Locate the cell with the specified text and output its [x, y] center coordinate. 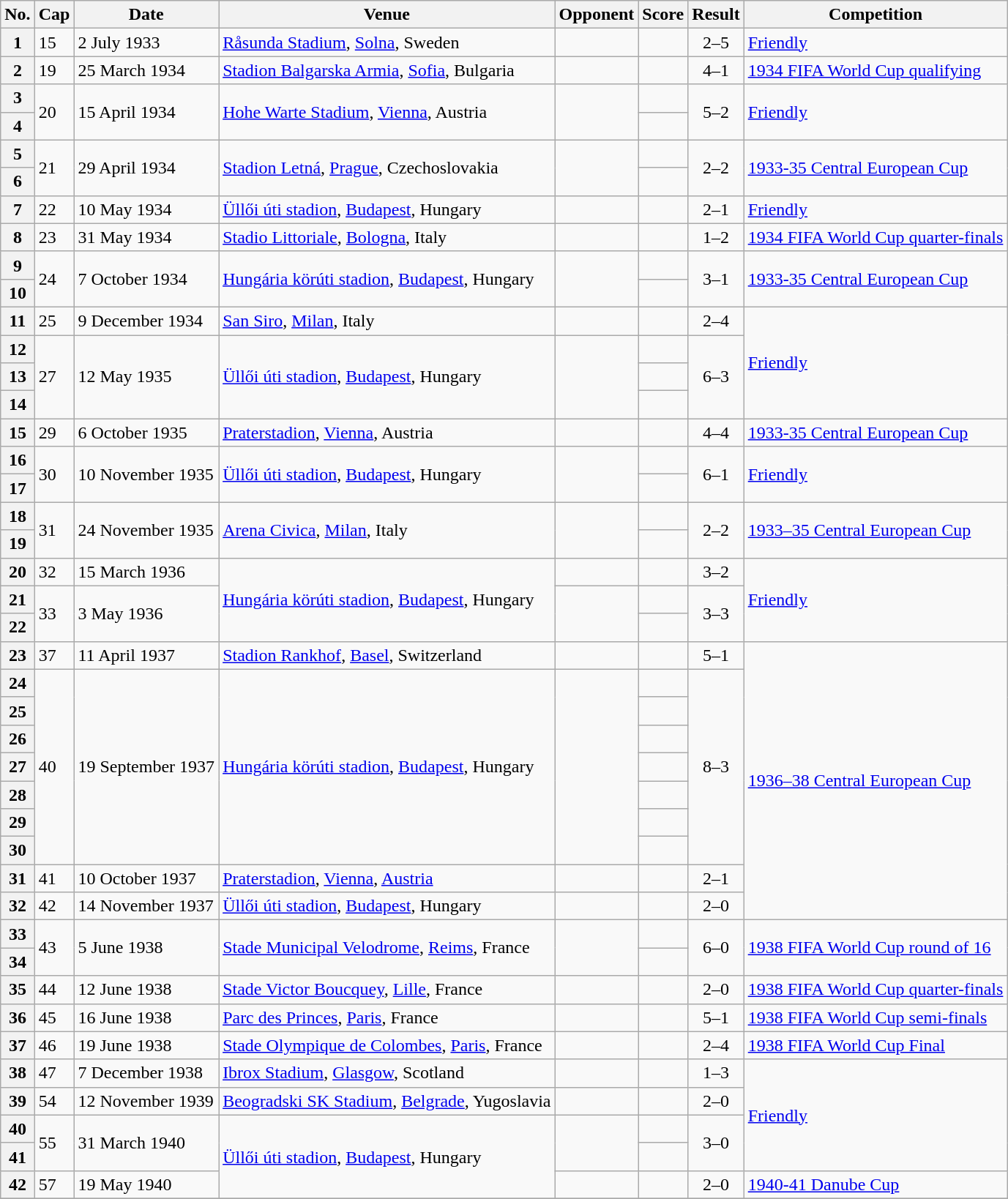
12 [18, 349]
55 [54, 1143]
1934 FIFA World Cup quarter-finals [876, 237]
Stade Victor Boucquey, Lille, France [387, 990]
35 [18, 990]
1938 FIFA World Cup Final [876, 1045]
5 June 1938 [146, 948]
12 June 1938 [146, 990]
9 [18, 265]
7 December 1938 [146, 1073]
57 [54, 1184]
Stade Municipal Velodrome, Reims, France [387, 948]
1938 FIFA World Cup semi-finals [876, 1017]
14 [18, 405]
2–5 [716, 42]
Hohe Warte Stadium, Vienna, Austria [387, 112]
6–3 [716, 377]
19 June 1938 [146, 1045]
24 November 1935 [146, 530]
26 [18, 739]
Parc des Princes, Paris, France [387, 1017]
10 October 1937 [146, 878]
10 November 1935 [146, 474]
1940-41 Danube Cup [876, 1184]
1938 FIFA World Cup round of 16 [876, 948]
6 [18, 182]
29 April 1934 [146, 168]
Stadion Rankhof, Basel, Switzerland [387, 655]
34 [18, 962]
6 October 1935 [146, 433]
12 November 1939 [146, 1101]
31 March 1940 [146, 1143]
1933–35 Central European Cup [876, 530]
Venue [387, 15]
13 [18, 377]
10 [18, 293]
11 April 1937 [146, 655]
3–0 [716, 1143]
2 July 1933 [146, 42]
San Siro, Milan, Italy [387, 321]
16 [18, 460]
Cap [54, 15]
46 [54, 1045]
25 March 1934 [146, 70]
11 [18, 321]
1–2 [716, 237]
1 [18, 42]
17 [18, 488]
Beogradski SK Stadium, Belgrade, Yugoslavia [387, 1101]
9 December 1934 [146, 321]
1–3 [716, 1073]
4–4 [716, 433]
28 [18, 794]
3 [18, 98]
8–3 [716, 766]
5–2 [716, 112]
Stadion Balgarska Armia, Sofia, Bulgaria [387, 70]
14 November 1937 [146, 906]
Stadio Littoriale, Bologna, Italy [387, 237]
8 [18, 237]
1938 FIFA World Cup quarter-finals [876, 990]
Råsunda Stadium, Solna, Sweden [387, 42]
3 May 1936 [146, 613]
3–2 [716, 572]
38 [18, 1073]
4–1 [716, 70]
6–1 [716, 474]
3–1 [716, 279]
2 [18, 70]
No. [18, 15]
Result [716, 15]
44 [54, 990]
12 May 1935 [146, 377]
36 [18, 1017]
6–0 [716, 948]
39 [18, 1101]
10 May 1934 [146, 209]
Score [663, 15]
19 September 1937 [146, 766]
15 March 1936 [146, 572]
43 [54, 948]
1936–38 Central European Cup [876, 780]
16 June 1938 [146, 1017]
Stade Olympique de Colombes, Paris, France [387, 1045]
Opponent [597, 15]
47 [54, 1073]
1934 FIFA World Cup qualifying [876, 70]
7 October 1934 [146, 279]
45 [54, 1017]
15 April 1934 [146, 112]
Date [146, 15]
5 [18, 154]
4 [18, 126]
19 May 1940 [146, 1184]
Ibrox Stadium, Glasgow, Scotland [387, 1073]
7 [18, 209]
3–3 [716, 613]
54 [54, 1101]
18 [18, 516]
Stadion Letná, Prague, Czechoslovakia [387, 168]
31 May 1934 [146, 237]
Competition [876, 15]
Arena Civica, Milan, Italy [387, 530]
